For the text-containing cell, return its midpoint in [x, y] coordinate format. 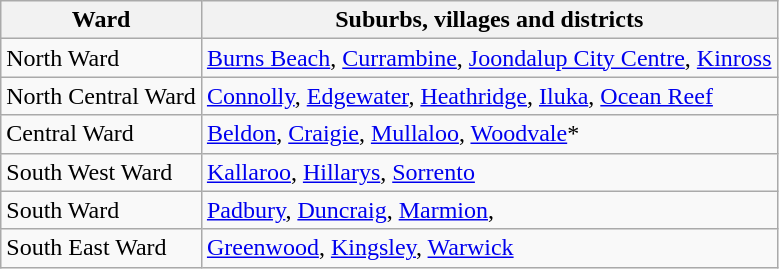
Central Ward [102, 134]
Padbury, Duncraig, Marmion, [489, 210]
North Central Ward [102, 96]
Connolly, Edgewater, Heathridge, Iluka, Ocean Reef [489, 96]
South Ward [102, 210]
Kallaroo, Hillarys, Sorrento [489, 172]
South West Ward [102, 172]
South East Ward [102, 248]
Greenwood, Kingsley, Warwick [489, 248]
Burns Beach, Currambine, Joondalup City Centre, Kinross [489, 58]
North Ward [102, 58]
Suburbs, villages and districts [489, 20]
Beldon, Craigie, Mullaloo, Woodvale* [489, 134]
Ward [102, 20]
